Extract the [X, Y] coordinate from the center of the cell holding the provided text.  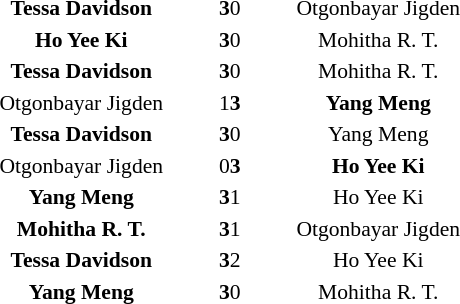
13 [230, 102]
03 [230, 166]
32 [230, 260]
